Detect which cell encompasses the target text, then output its (X, Y) center coordinate. 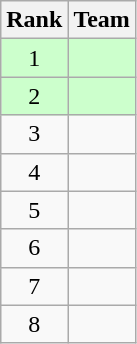
Rank (34, 20)
2 (34, 96)
6 (34, 248)
4 (34, 172)
3 (34, 134)
8 (34, 324)
7 (34, 286)
1 (34, 58)
5 (34, 210)
Team (102, 20)
